Locate the cell with the specified text and output its [X, Y] center coordinate. 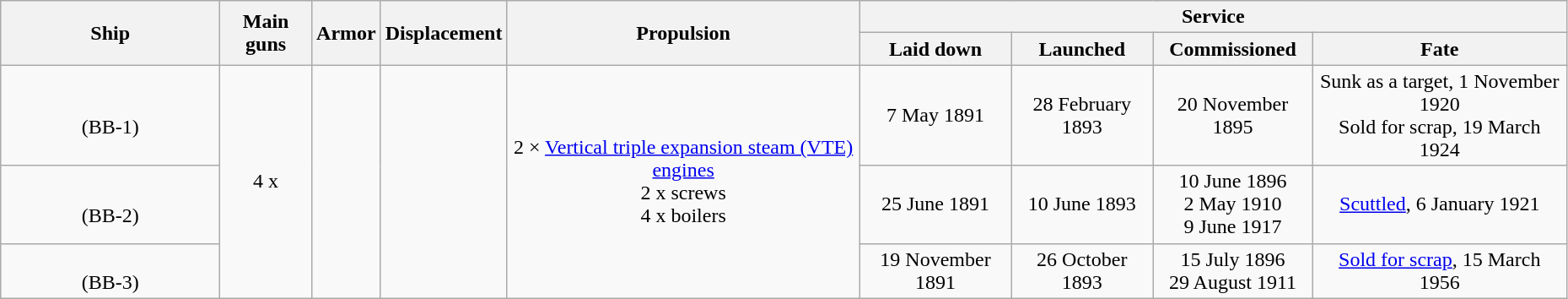
(BB-1) [110, 115]
19 November 1891 [935, 270]
20 November 1895 [1233, 115]
Main guns [267, 33]
Service [1213, 17]
Commissioned [1233, 49]
Sunk as a target, 1 November 1920Sold for scrap, 19 March 1924 [1439, 115]
(BB-2) [110, 204]
26 October 1893 [1082, 270]
Propulsion [683, 33]
Scuttled, 6 January 1921 [1439, 204]
Launched [1082, 49]
(BB-3) [110, 270]
Displacement [444, 33]
Armor [347, 33]
2 × Vertical triple expansion steam (VTE) engines2 x screws4 x boilers [683, 182]
7 May 1891 [935, 115]
10 June 1893 [1082, 204]
10 June 18962 May 19109 June 1917 [1233, 204]
25 June 1891 [935, 204]
Laid down [935, 49]
28 February 1893 [1082, 115]
Fate [1439, 49]
Sold for scrap, 15 March 1956 [1439, 270]
15 July 189629 August 1911 [1233, 270]
4 x [267, 182]
Ship [110, 33]
